Identify which cell holds the provided text, then report its [x, y] central coordinate. 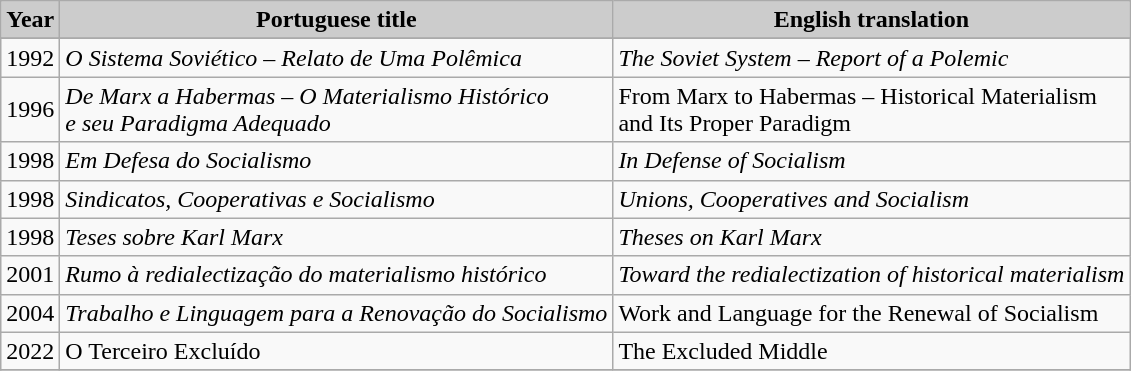
Portuguese title [336, 20]
From Marx to Habermas – Historical Materialismand Its Proper Paradigm [872, 110]
1996 [30, 110]
Trabalho e Linguagem para a Renovação do Socialismo [336, 313]
De Marx a Habermas – O Materialismo Históricoe seu Paradigma Adequado [336, 110]
O Sistema Soviético – Relato de Uma Polêmica [336, 58]
2022 [30, 351]
Teses sobre Karl Marx [336, 237]
In Defense of Socialism [872, 161]
2004 [30, 313]
Theses on Karl Marx [872, 237]
2001 [30, 275]
Unions, Cooperatives and Socialism [872, 199]
O Terceiro Excluído [336, 351]
English translation [872, 20]
Sindicatos, Cooperativas e Socialismo [336, 199]
1992 [30, 58]
Year [30, 20]
Em Defesa do Socialismo [336, 161]
The Soviet System – Report of a Polemic [872, 58]
The Excluded Middle [872, 351]
Rumo à redialectização do materialismo histórico [336, 275]
Work and Language for the Renewal of Socialism [872, 313]
Toward the redialectization of historical materialism [872, 275]
